Scan for the cell matching the given text and deliver its [x, y] coordinate at center. 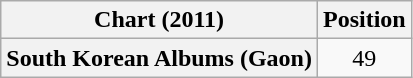
Chart (2011) [160, 20]
49 [364, 58]
Position [364, 20]
South Korean Albums (Gaon) [160, 58]
